For the text-containing cell, return its midpoint in (x, y) coordinate format. 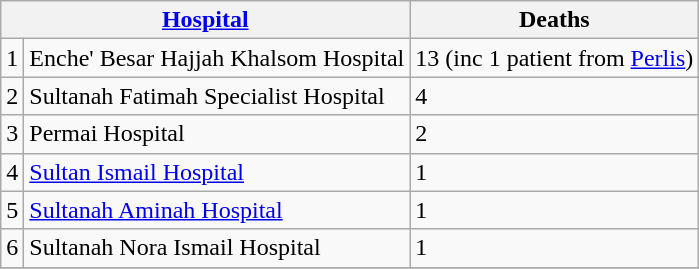
Sultanah Nora Ismail Hospital (217, 248)
6 (12, 248)
13 (inc 1 patient from Perlis) (554, 58)
Sultanah Fatimah Specialist Hospital (217, 96)
Sultanah Aminah Hospital (217, 210)
Permai Hospital (217, 134)
Hospital (206, 20)
Sultan Ismail Hospital (217, 172)
Deaths (554, 20)
5 (12, 210)
Enche' Besar Hajjah Khalsom Hospital (217, 58)
3 (12, 134)
